Provide the (X, Y) coordinate of the cell's center where the given text is located.  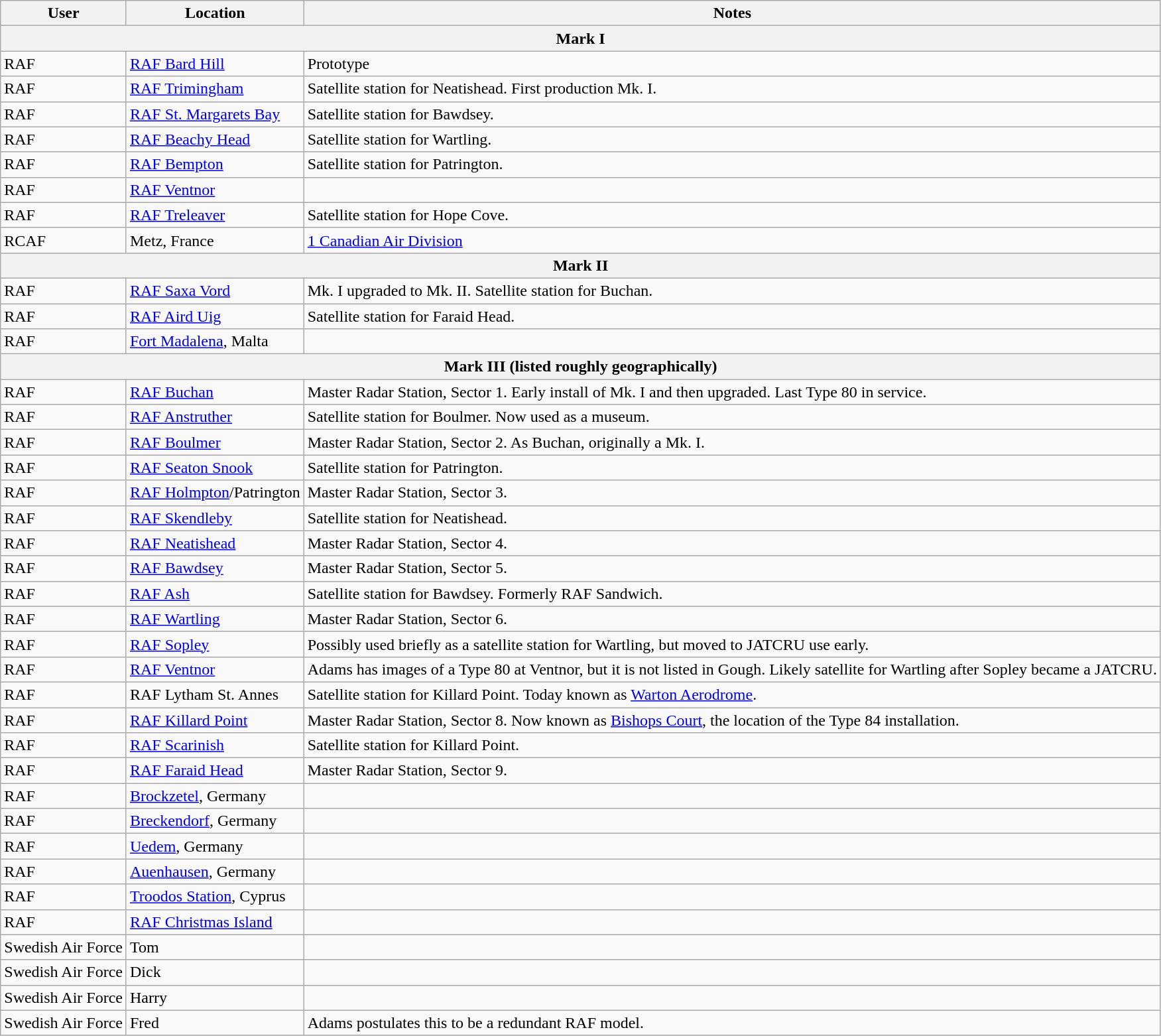
Master Radar Station, Sector 6. (732, 619)
RAF Bard Hill (215, 64)
Location (215, 13)
RAF Skendleby (215, 518)
Mark I (581, 38)
RAF Buchan (215, 392)
1 Canadian Air Division (732, 240)
Master Radar Station, Sector 1. Early install of Mk. I and then upgraded. Last Type 80 in service. (732, 392)
Uedem, Germany (215, 846)
RCAF (64, 240)
Satellite station for Neatishead. (732, 518)
RAF Faraid Head (215, 771)
RAF Killard Point (215, 720)
Harry (215, 998)
Satellite station for Faraid Head. (732, 316)
Fort Madalena, Malta (215, 342)
RAF Christmas Island (215, 922)
Troodos Station, Cyprus (215, 897)
RAF Lytham St. Annes (215, 694)
Satellite station for Boulmer. Now used as a museum. (732, 417)
Auenhausen, Germany (215, 872)
RAF Holmpton/Patrington (215, 493)
Brockzetel, Germany (215, 796)
Satellite station for Wartling. (732, 139)
Metz, France (215, 240)
Mk. I upgraded to Mk. II. Satellite station for Buchan. (732, 291)
RAF Neatishead (215, 543)
Fred (215, 1023)
User (64, 13)
Master Radar Station, Sector 8. Now known as Bishops Court, the location of the Type 84 installation. (732, 720)
RAF Scarinish (215, 745)
RAF St. Margarets Bay (215, 114)
Adams postulates this to be a redundant RAF model. (732, 1023)
Master Radar Station, Sector 3. (732, 493)
Prototype (732, 64)
Tom (215, 947)
RAF Bawdsey (215, 568)
RAF Boulmer (215, 442)
RAF Anstruther (215, 417)
RAF Wartling (215, 619)
Adams has images of a Type 80 at Ventnor, but it is not listed in Gough. Likely satellite for Wartling after Sopley became a JATCRU. (732, 669)
Master Radar Station, Sector 9. (732, 771)
RAF Seaton Snook (215, 468)
RAF Sopley (215, 644)
Master Radar Station, Sector 2. As Buchan, originally a Mk. I. (732, 442)
RAF Aird Uig (215, 316)
Breckendorf, Germany (215, 821)
Notes (732, 13)
Mark II (581, 265)
Master Radar Station, Sector 5. (732, 568)
Mark III (listed roughly geographically) (581, 367)
Possibly used briefly as a satellite station for Wartling, but moved to JATCRU use early. (732, 644)
RAF Beachy Head (215, 139)
Satellite station for Bawdsey. (732, 114)
RAF Trimingham (215, 89)
Dick (215, 972)
RAF Treleaver (215, 215)
RAF Saxa Vord (215, 291)
Satellite station for Killard Point. Today known as Warton Aerodrome. (732, 694)
Satellite station for Neatishead. First production Mk. I. (732, 89)
RAF Ash (215, 594)
Satellite station for Killard Point. (732, 745)
Satellite station for Hope Cove. (732, 215)
Satellite station for Bawdsey. Formerly RAF Sandwich. (732, 594)
Master Radar Station, Sector 4. (732, 543)
RAF Bempton (215, 164)
